From the cell containing the given text, extract its center point as (x, y) coordinate. 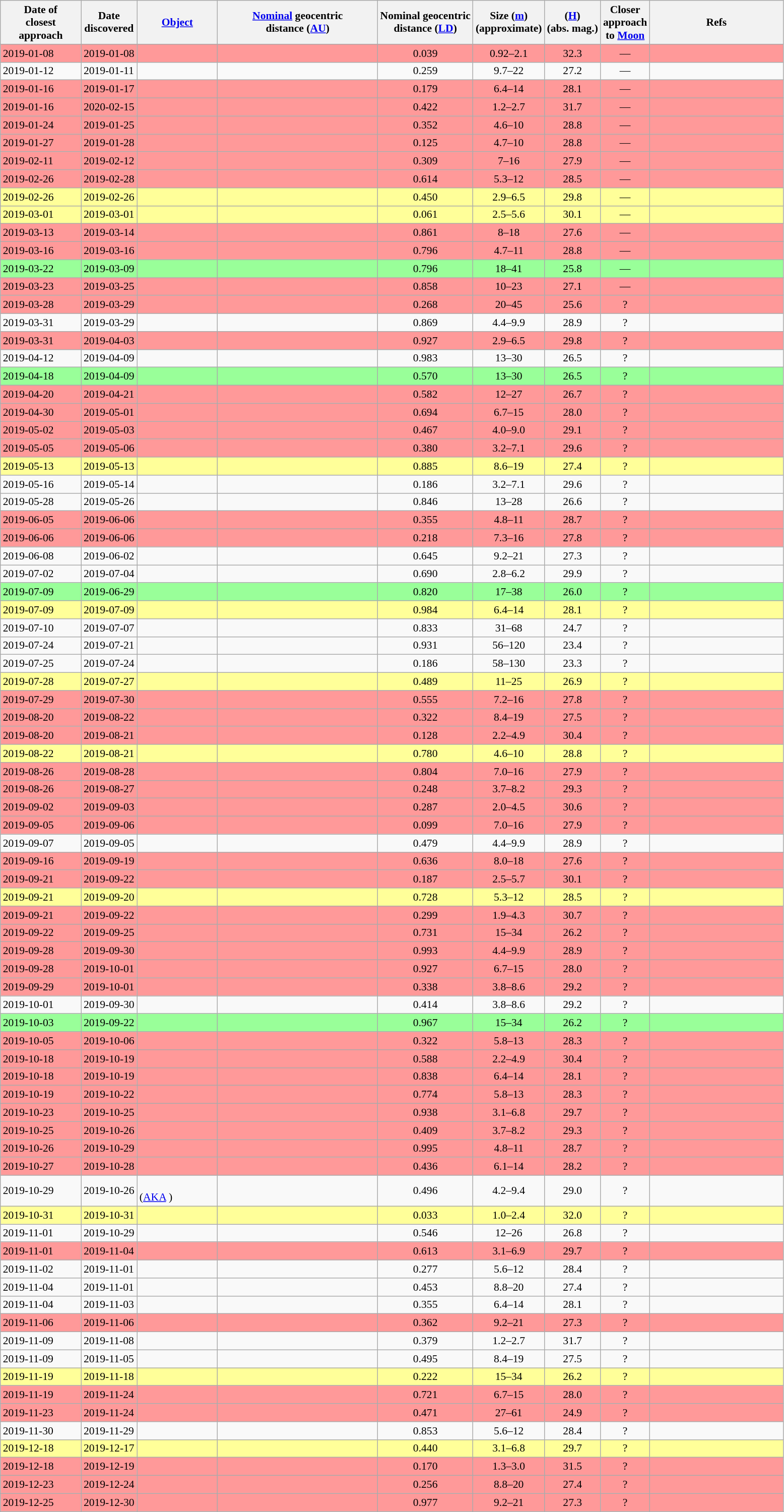
2019-04-12 (41, 358)
0.039 (425, 53)
0.614 (425, 179)
0.983 (425, 358)
2019-02-11 (41, 161)
8.0–18 (509, 861)
0.92–2.1 (509, 53)
0.362 (425, 1323)
2019-09-29 (41, 987)
13–28 (509, 502)
Refs (716, 22)
26.8 (572, 1233)
23.3 (572, 664)
26.9 (572, 682)
12–26 (509, 1233)
0.570 (425, 376)
0.309 (425, 161)
2019-03-22 (41, 269)
2019-05-26 (109, 502)
2.5–5.7 (509, 879)
0.780 (425, 753)
2019-07-25 (41, 664)
0.277 (425, 1269)
(AKA ) (177, 1190)
2019-03-14 (109, 233)
2019-11-30 (41, 1431)
2019-09-25 (109, 933)
2019-01-27 (41, 143)
0.218 (425, 538)
2019-11-29 (109, 1431)
2019-05-02 (41, 430)
Datediscovered (109, 22)
2019-09-20 (109, 897)
0.414 (425, 1005)
0.338 (425, 987)
0.728 (425, 897)
17–38 (509, 592)
4.7–10 (509, 143)
0.853 (425, 1431)
7.3–16 (509, 538)
0.061 (425, 215)
0.588 (425, 1059)
Nominal geocentricdistance (LD) (425, 22)
2019-09-19 (109, 861)
27.1 (572, 287)
56–120 (509, 646)
0.938 (425, 1113)
2019-09-16 (41, 861)
0.268 (425, 305)
2019-07-30 (109, 700)
0.690 (425, 574)
2019-05-03 (109, 430)
0.440 (425, 1448)
8.6–19 (509, 466)
0.993 (425, 951)
2019-04-30 (41, 412)
2019-07-21 (109, 646)
2019-06-08 (41, 556)
0.479 (425, 843)
2019-07-27 (109, 682)
0.467 (425, 430)
2019-03-28 (41, 305)
0.125 (425, 143)
0.256 (425, 1485)
2019-04-20 (41, 395)
2019-01-28 (109, 143)
26.6 (572, 502)
24.7 (572, 628)
2019-05-01 (109, 412)
0.838 (425, 1077)
0.546 (425, 1233)
2019-09-03 (109, 807)
2019-06-02 (109, 556)
2019-05-06 (109, 449)
7.2–16 (509, 700)
Object (177, 22)
0.967 (425, 1023)
2019-01-11 (109, 71)
11–25 (509, 682)
29.1 (572, 430)
20–45 (509, 305)
2019-10-23 (41, 1113)
0.422 (425, 107)
2019-12-19 (109, 1467)
2019-03-09 (109, 269)
2019-07-04 (109, 574)
0.379 (425, 1341)
2019-08-28 (109, 772)
25.8 (572, 269)
2019-12-24 (109, 1485)
27–61 (509, 1413)
2019-04-18 (41, 376)
2019-07-07 (109, 628)
0.187 (425, 879)
Date ofclosestapproach (41, 22)
0.033 (425, 1215)
2019-04-03 (109, 341)
0.869 (425, 323)
2019-10-06 (109, 1041)
24.9 (572, 1413)
0.380 (425, 449)
2019-04-21 (109, 395)
2019-02-12 (109, 161)
0.495 (425, 1359)
2.8–6.2 (509, 574)
0.804 (425, 772)
3.1–6.9 (509, 1251)
2019-03-23 (41, 287)
23.4 (572, 646)
2019-10-22 (109, 1095)
58–130 (509, 664)
4.2–9.4 (509, 1190)
0.984 (425, 610)
0.179 (425, 89)
2019-10-05 (41, 1041)
0.721 (425, 1395)
2019-05-05 (41, 449)
2019-02-28 (109, 179)
2019-09-06 (109, 826)
0.409 (425, 1130)
32.0 (572, 1215)
0.436 (425, 1167)
31–68 (509, 628)
9.7–22 (509, 71)
0.731 (425, 933)
0.582 (425, 395)
0.471 (425, 1413)
10–23 (509, 287)
2019-12-25 (41, 1502)
Size (m)(approximate) (509, 22)
2019-09-02 (41, 807)
2019-11-03 (109, 1305)
0.299 (425, 915)
2019-07-02 (41, 574)
2019-01-25 (109, 125)
0.774 (425, 1095)
30.7 (572, 915)
(H)(abs. mag.) (572, 22)
0.248 (425, 789)
2019-01-24 (41, 125)
2019-09-07 (41, 843)
Closerapproachto Moon (625, 22)
0.099 (425, 826)
12–27 (509, 395)
2019-11-05 (109, 1359)
0.861 (425, 233)
2019-01-12 (41, 71)
2019-10-28 (109, 1167)
2019-05-28 (41, 502)
0.977 (425, 1502)
25.6 (572, 305)
Nominal geocentricdistance (AU) (298, 22)
0.995 (425, 1149)
0.170 (425, 1467)
29.0 (572, 1190)
2019-12-30 (109, 1502)
2019-10-27 (41, 1167)
2019-12-23 (41, 1485)
0.885 (425, 466)
0.287 (425, 807)
1.9–4.3 (509, 915)
27.2 (572, 71)
18–41 (509, 269)
26.7 (572, 395)
2019-11-02 (41, 1269)
0.645 (425, 556)
0.846 (425, 502)
0.259 (425, 71)
2019-03-25 (109, 287)
2019-07-28 (41, 682)
2019-06-29 (109, 592)
0.128 (425, 736)
7–16 (509, 161)
0.694 (425, 412)
2019-05-14 (109, 484)
28.2 (572, 1167)
2019-11-08 (109, 1341)
0.450 (425, 197)
2019-03-13 (41, 233)
0.496 (425, 1190)
8–18 (509, 233)
4.0–9.0 (509, 430)
2019-12-17 (109, 1448)
2.5–5.6 (509, 215)
31.5 (572, 1467)
32.3 (572, 53)
2019-01-17 (109, 89)
4.7–11 (509, 251)
2019-11-23 (41, 1413)
0.858 (425, 287)
1.3–3.0 (509, 1467)
2019-07-10 (41, 628)
2020-02-15 (109, 107)
0.833 (425, 628)
2019-07-29 (41, 700)
0.931 (425, 646)
2019-06-05 (41, 520)
6.1–14 (509, 1167)
0.820 (425, 592)
1.0–2.4 (509, 1215)
2.0–4.5 (509, 807)
2019-08-27 (109, 789)
2019-05-16 (41, 484)
2019-10-03 (41, 1023)
0.489 (425, 682)
0.453 (425, 1287)
2019-11-18 (109, 1377)
0.555 (425, 700)
0.613 (425, 1251)
0.636 (425, 861)
30.6 (572, 807)
26.0 (572, 592)
0.222 (425, 1377)
29.9 (572, 574)
0.352 (425, 125)
